Find where the given text appears and provide that cell's center as [x, y] coordinate. 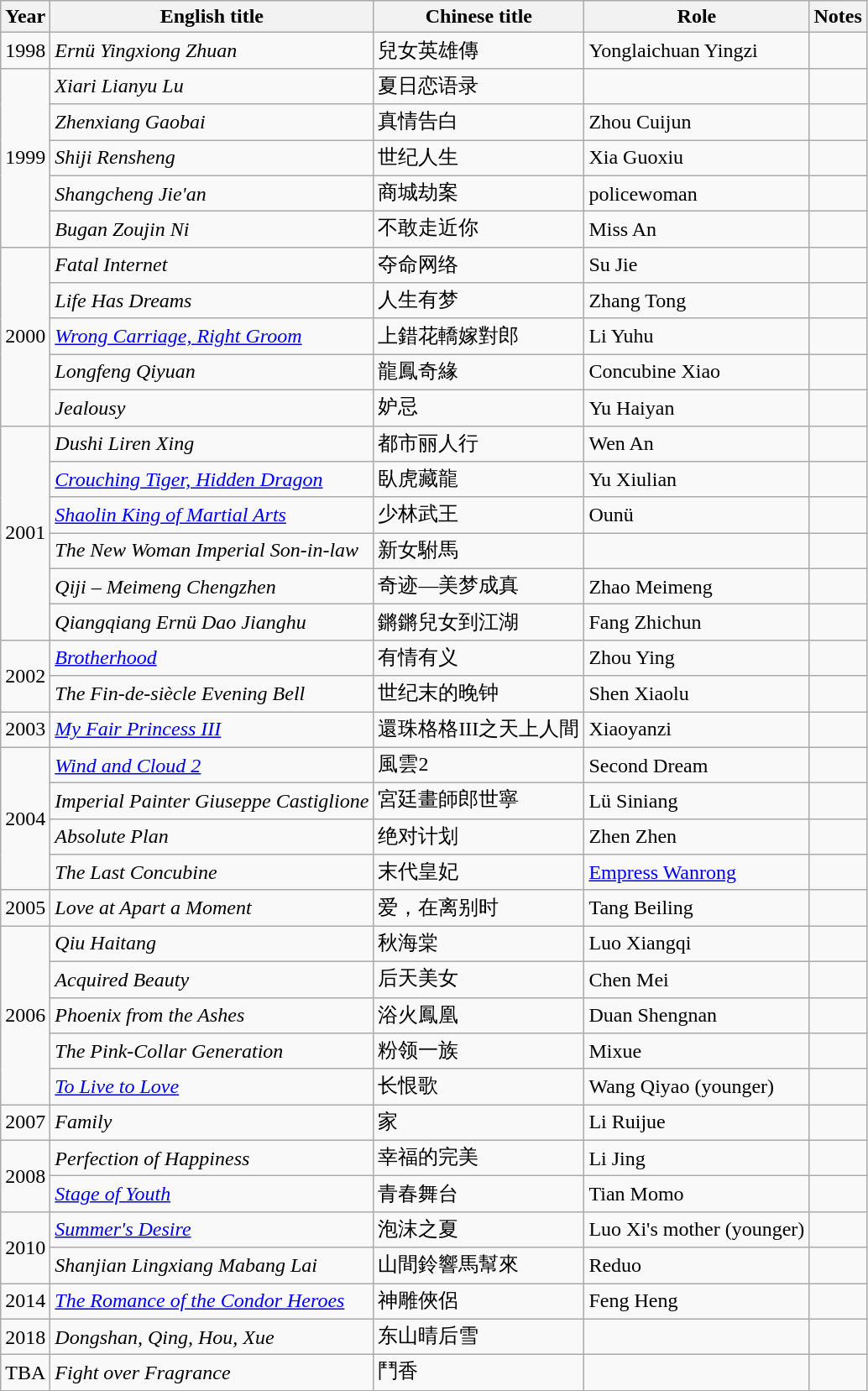
绝对计划 [478, 836]
不敢走近你 [478, 230]
Second Dream [697, 766]
The Last Concubine [212, 873]
Yu Haiyan [697, 408]
Shen Xiaolu [697, 693]
Mixue [697, 1051]
1998 [25, 50]
鏘鏘兒女到江湖 [478, 623]
The Pink-Collar Generation [212, 1051]
2003 [25, 730]
Luo Xi's mother (younger) [697, 1229]
Fang Zhichun [697, 623]
少林武王 [478, 515]
2001 [25, 532]
2008 [25, 1175]
Empress Wanrong [697, 873]
風雲2 [478, 766]
Phoenix from the Ashes [212, 1016]
Family [212, 1123]
Role [697, 17]
Yu Xiulian [697, 480]
Qiu Haitang [212, 944]
2018 [25, 1336]
新女駙馬 [478, 551]
2010 [25, 1247]
Shangcheng Jie'an [212, 193]
Qiji – Meimeng Chengzhen [212, 586]
Fight over Fragrance [212, 1373]
Shaolin King of Martial Arts [212, 515]
1999 [25, 158]
Wrong Carriage, Right Groom [212, 336]
Concubine Xiao [697, 373]
2000 [25, 336]
My Fair Princess III [212, 730]
Ounü [697, 515]
秋海棠 [478, 944]
Chinese title [478, 17]
世纪人生 [478, 158]
Tian Momo [697, 1194]
2006 [25, 1016]
2007 [25, 1123]
2004 [25, 818]
世纪末的晚钟 [478, 693]
The Fin-de-siècle Evening Bell [212, 693]
Duan Shengnan [697, 1016]
后天美女 [478, 979]
Jealousy [212, 408]
末代皇妃 [478, 873]
Zhang Tong [697, 301]
青春舞台 [478, 1194]
Li Ruijue [697, 1123]
2002 [25, 675]
Luo Xiangqi [697, 944]
Li Jing [697, 1158]
Li Yuhu [697, 336]
夺命网络 [478, 265]
Reduo [697, 1266]
Qiangqiang Ernü Dao Jianghu [212, 623]
Feng Heng [697, 1301]
Zhenxiang Gaobai [212, 123]
都市丽人行 [478, 443]
Brotherhood [212, 658]
Zhou Cuijun [697, 123]
The Romance of the Condor Heroes [212, 1301]
宮廷畫師郎世寧 [478, 801]
To Live to Love [212, 1086]
Ernü Yingxiong Zhuan [212, 50]
2014 [25, 1301]
浴火鳳凰 [478, 1016]
Bugan Zoujin Ni [212, 230]
2005 [25, 908]
家 [478, 1123]
Zhen Zhen [697, 836]
上錯花轎嫁對郎 [478, 336]
鬥香 [478, 1373]
Dushi Liren Xing [212, 443]
Love at Apart a Moment [212, 908]
人生有梦 [478, 301]
Notes [838, 17]
Xiari Lianyu Lu [212, 86]
商城劫案 [478, 193]
Zhao Meimeng [697, 586]
Stage of Youth [212, 1194]
Longfeng Qiyuan [212, 373]
山間鈴響馬幫來 [478, 1266]
粉领一族 [478, 1051]
Tang Beiling [697, 908]
Acquired Beauty [212, 979]
policewoman [697, 193]
Wen An [697, 443]
奇迹—美梦成真 [478, 586]
Yonglaichuan Yingzi [697, 50]
Imperial Painter Giuseppe Castiglione [212, 801]
有情有义 [478, 658]
爱，在离别时 [478, 908]
Dongshan, Qing, Hou, Xue [212, 1336]
夏日恋语录 [478, 86]
Fatal Internet [212, 265]
Lü Siniang [697, 801]
臥虎藏龍 [478, 480]
Perfection of Happiness [212, 1158]
Wind and Cloud 2 [212, 766]
還珠格格III之天上人間 [478, 730]
Shanjian Lingxiang Mabang Lai [212, 1266]
Shiji Rensheng [212, 158]
东山晴后雪 [478, 1336]
Year [25, 17]
泡沫之夏 [478, 1229]
TBA [25, 1373]
兒女英雄傳 [478, 50]
龍鳳奇緣 [478, 373]
Xiaoyanzi [697, 730]
The New Woman Imperial Son-in-law [212, 551]
Su Jie [697, 265]
Wang Qiyao (younger) [697, 1086]
神雕俠侶 [478, 1301]
Absolute Plan [212, 836]
长恨歌 [478, 1086]
Crouching Tiger, Hidden Dragon [212, 480]
Miss An [697, 230]
English title [212, 17]
Chen Mei [697, 979]
幸福的完美 [478, 1158]
真情告白 [478, 123]
妒忌 [478, 408]
Zhou Ying [697, 658]
Summer's Desire [212, 1229]
Life Has Dreams [212, 301]
Xia Guoxiu [697, 158]
